Search for the cell housing the specified text and yield its [x, y] center coordinate. 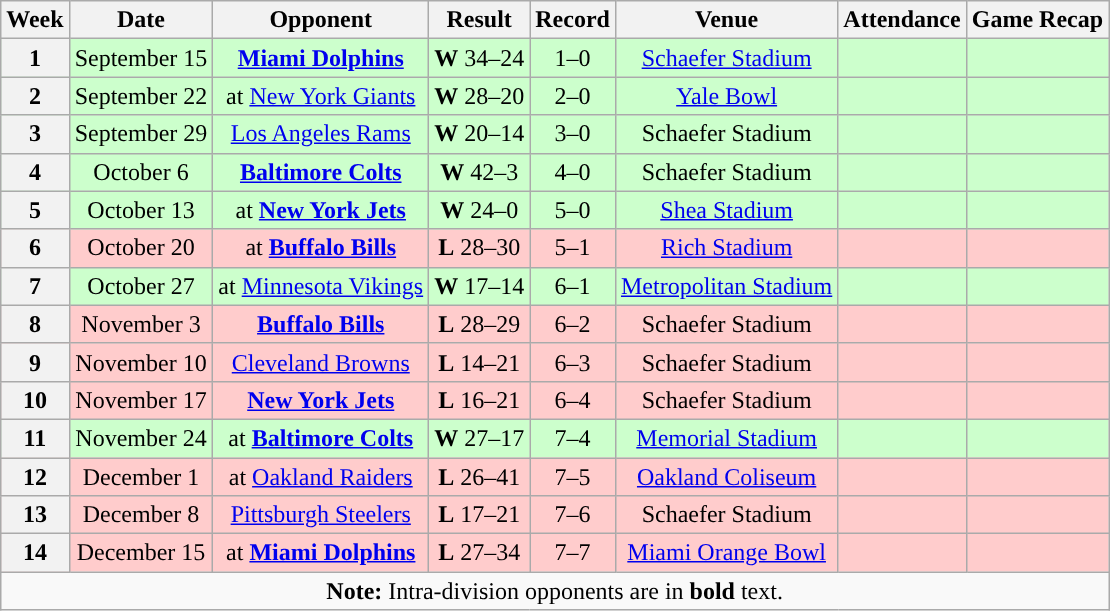
Game Recap [1037, 20]
L 28–29 [480, 324]
L 16–21 [480, 400]
Cleveland Browns [321, 362]
7–6 [573, 515]
December 1 [141, 477]
Buffalo Bills [321, 324]
Result [480, 20]
October 27 [141, 286]
4 [35, 172]
Miami Dolphins [321, 58]
W 42–3 [480, 172]
2–0 [573, 96]
Note: Intra-division opponents are in bold text. [555, 591]
October 13 [141, 210]
6–2 [573, 324]
November 24 [141, 438]
Attendance [902, 20]
Rich Stadium [726, 248]
December 15 [141, 553]
New York Jets [321, 400]
6–3 [573, 362]
L 14–21 [480, 362]
14 [35, 553]
Baltimore Colts [321, 172]
at Buffalo Bills [321, 248]
September 15 [141, 58]
Date [141, 20]
3 [35, 134]
5 [35, 210]
Metropolitan Stadium [726, 286]
Memorial Stadium [726, 438]
6–4 [573, 400]
at Minnesota Vikings [321, 286]
Week [35, 20]
7–5 [573, 477]
September 22 [141, 96]
1 [35, 58]
Shea Stadium [726, 210]
Oakland Coliseum [726, 477]
September 29 [141, 134]
W 28–20 [480, 96]
Miami Orange Bowl [726, 553]
6 [35, 248]
7–4 [573, 438]
W 34–24 [480, 58]
9 [35, 362]
7 [35, 286]
December 8 [141, 515]
2 [35, 96]
L 26–41 [480, 477]
W 20–14 [480, 134]
October 6 [141, 172]
W 17–14 [480, 286]
W 24–0 [480, 210]
at New York Jets [321, 210]
11 [35, 438]
L 27–34 [480, 553]
October 20 [141, 248]
at Baltimore Colts [321, 438]
November 17 [141, 400]
7–7 [573, 553]
8 [35, 324]
5–0 [573, 210]
at Miami Dolphins [321, 553]
6–1 [573, 286]
12 [35, 477]
W 27–17 [480, 438]
1–0 [573, 58]
Los Angeles Rams [321, 134]
at New York Giants [321, 96]
Pittsburgh Steelers [321, 515]
4–0 [573, 172]
L 28–30 [480, 248]
Yale Bowl [726, 96]
Record [573, 20]
5–1 [573, 248]
at Oakland Raiders [321, 477]
Opponent [321, 20]
3–0 [573, 134]
13 [35, 515]
10 [35, 400]
Venue [726, 20]
L 17–21 [480, 515]
November 10 [141, 362]
November 3 [141, 324]
